Scan for the cell matching the given text and deliver its [x, y] coordinate at center. 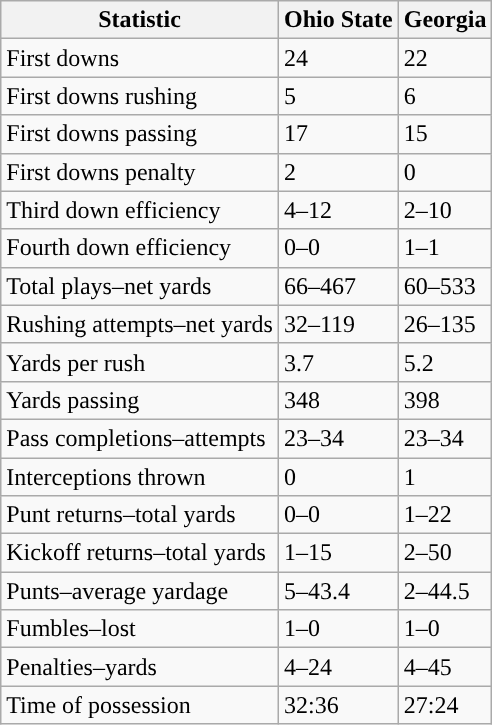
2–44.5 [445, 591]
66–467 [338, 286]
Pass completions–attempts [140, 438]
Rushing attempts–net yards [140, 324]
2–10 [445, 210]
First downs passing [140, 134]
1–15 [338, 553]
1–1 [445, 248]
1–22 [445, 515]
32–119 [338, 324]
Fourth down efficiency [140, 248]
Georgia [445, 20]
4–12 [338, 210]
3.7 [338, 362]
Kickoff returns–total yards [140, 553]
First downs [140, 58]
4–45 [445, 667]
27:24 [445, 705]
24 [338, 58]
Statistic [140, 20]
Total plays–net yards [140, 286]
26–135 [445, 324]
1 [445, 477]
17 [338, 134]
First downs rushing [140, 96]
60–533 [445, 286]
Interceptions thrown [140, 477]
5.2 [445, 362]
5–43.4 [338, 591]
Yards per rush [140, 362]
6 [445, 96]
Ohio State [338, 20]
Punt returns–total yards [140, 515]
32:36 [338, 705]
348 [338, 400]
22 [445, 58]
Fumbles–lost [140, 629]
398 [445, 400]
First downs penalty [140, 172]
Time of possession [140, 705]
Yards passing [140, 400]
Punts–average yardage [140, 591]
15 [445, 134]
5 [338, 96]
2 [338, 172]
4–24 [338, 667]
Third down efficiency [140, 210]
Penalties–yards [140, 667]
2–50 [445, 553]
